Output the [X, Y] coordinate of the center of the cell containing the given text.  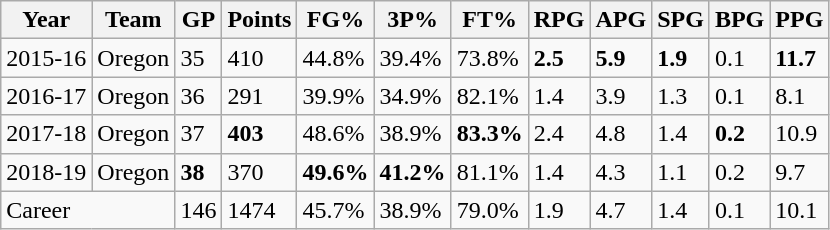
4.8 [621, 134]
9.7 [800, 172]
38 [198, 172]
8.1 [800, 96]
FG% [336, 20]
3.9 [621, 96]
82.1% [490, 96]
1474 [260, 210]
10.9 [800, 134]
Team [134, 20]
45.7% [336, 210]
44.8% [336, 58]
49.6% [336, 172]
Year [46, 20]
410 [260, 58]
2.5 [559, 58]
2016-17 [46, 96]
Points [260, 20]
39.9% [336, 96]
Career [88, 210]
4.3 [621, 172]
291 [260, 96]
35 [198, 58]
39.4% [412, 58]
1.1 [681, 172]
10.1 [800, 210]
146 [198, 210]
BPG [739, 20]
SPG [681, 20]
2017-18 [46, 134]
1.3 [681, 96]
4.7 [621, 210]
2.4 [559, 134]
FT% [490, 20]
3P% [412, 20]
GP [198, 20]
370 [260, 172]
APG [621, 20]
11.7 [800, 58]
79.0% [490, 210]
41.2% [412, 172]
83.3% [490, 134]
36 [198, 96]
37 [198, 134]
48.6% [336, 134]
PPG [800, 20]
81.1% [490, 172]
2015-16 [46, 58]
2018-19 [46, 172]
73.8% [490, 58]
403 [260, 134]
5.9 [621, 58]
34.9% [412, 96]
RPG [559, 20]
